Detect which cell encompasses the target text, then output its (x, y) center coordinate. 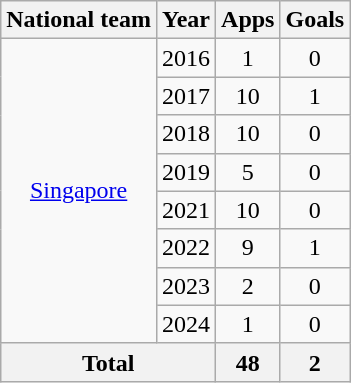
2022 (186, 248)
Total (108, 362)
2021 (186, 210)
Goals (315, 20)
48 (248, 362)
5 (248, 172)
Singapore (79, 191)
9 (248, 248)
2017 (186, 96)
National team (79, 20)
2018 (186, 134)
2024 (186, 324)
2016 (186, 58)
Apps (248, 20)
2023 (186, 286)
Year (186, 20)
2019 (186, 172)
